For the text-containing cell, return its midpoint in [X, Y] coordinate format. 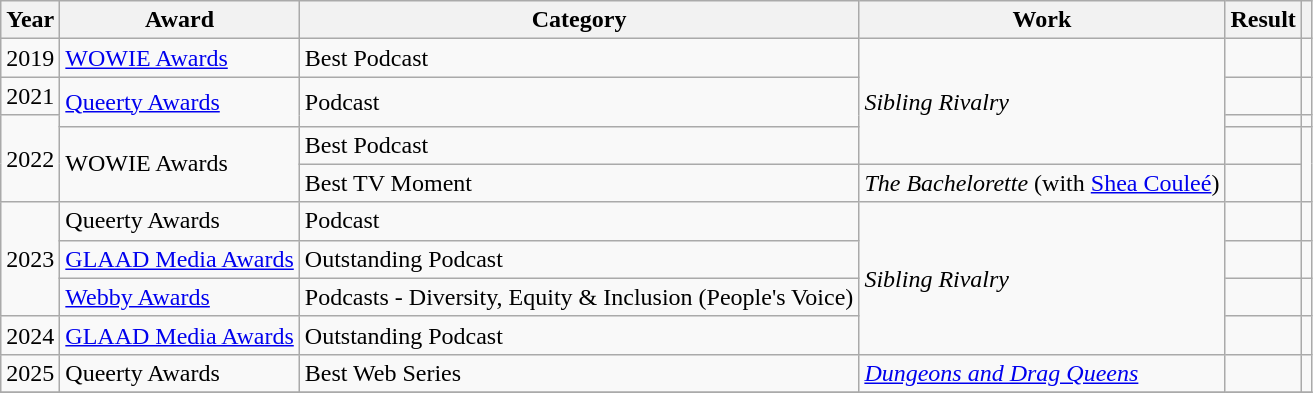
2022 [30, 158]
2021 [30, 96]
Best TV Moment [579, 183]
Award [180, 20]
Category [579, 20]
2025 [30, 373]
Podcasts - Diversity, Equity & Inclusion (People's Voice) [579, 297]
Result [1263, 20]
Work [1042, 20]
2019 [30, 58]
2023 [30, 259]
Year [30, 20]
The Bachelorette (with Shea Couleé) [1042, 183]
2024 [30, 335]
Webby Awards [180, 297]
Best Web Series [579, 373]
Dungeons and Drag Queens [1042, 373]
